From the cell containing the given text, extract its center point as [x, y] coordinate. 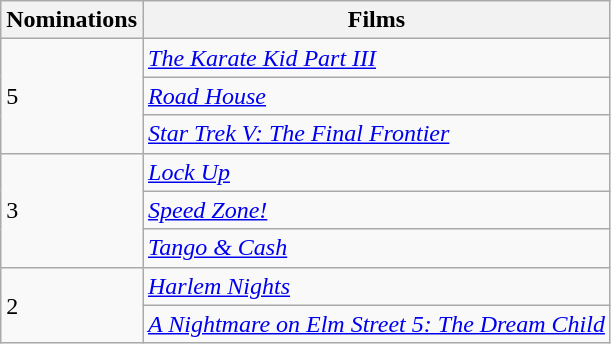
Road House [376, 96]
5 [72, 96]
Films [376, 20]
Harlem Nights [376, 286]
Speed Zone! [376, 210]
Nominations [72, 20]
2 [72, 305]
The Karate Kid Part III [376, 58]
3 [72, 210]
Star Trek V: The Final Frontier [376, 134]
A Nightmare on Elm Street 5: The Dream Child [376, 324]
Tango & Cash [376, 248]
Lock Up [376, 172]
